Return [X, Y] of the center of cell containing provided text 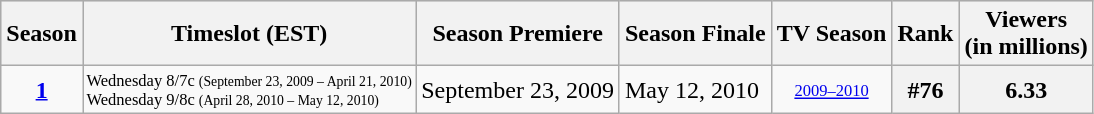
Timeslot (EST) [248, 34]
Rank [926, 34]
Season Premiere [518, 34]
Viewers(in millions) [1026, 34]
1 [42, 90]
2009–2010 [832, 90]
Season [42, 34]
Wednesday 8/7c (September 23, 2009 – April 21, 2010)Wednesday 9/8c (April 28, 2010 – May 12, 2010) [248, 90]
September 23, 2009 [518, 90]
TV Season [832, 34]
May 12, 2010 [695, 90]
#76 [926, 90]
6.33 [1026, 90]
Season Finale [695, 34]
